Detect which cell encompasses the target text, then output its [X, Y] center coordinate. 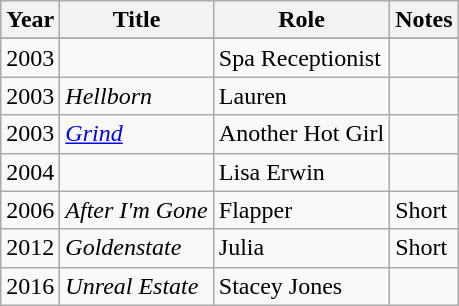
Stacey Jones [301, 286]
After I'm Gone [136, 210]
Flapper [301, 210]
Notes [424, 20]
Lauren [301, 96]
Lisa Erwin [301, 172]
Spa Receptionist [301, 58]
2016 [30, 286]
2004 [30, 172]
2012 [30, 248]
Year [30, 20]
Another Hot Girl [301, 134]
Hellborn [136, 96]
Role [301, 20]
Title [136, 20]
2006 [30, 210]
Grind [136, 134]
Goldenstate [136, 248]
Unreal Estate [136, 286]
Julia [301, 248]
